Determine the (x, y) coordinate at the center of the cell enclosing the given text.  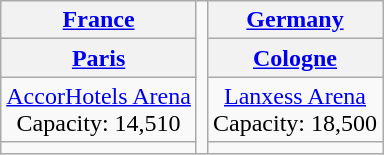
Paris (99, 58)
AccorHotels ArenaCapacity: 14,510 (99, 110)
Lanxess ArenaCapacity: 18,500 (294, 110)
Germany (294, 20)
France (99, 20)
Cologne (294, 58)
